Pinpoint the cell where the given text exists, returning its [x, y] midpoint coordinate. 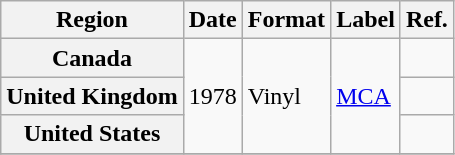
United States [92, 134]
United Kingdom [92, 96]
Vinyl [286, 96]
1978 [212, 96]
Canada [92, 58]
Label [366, 20]
Format [286, 20]
Date [212, 20]
Region [92, 20]
MCA [366, 96]
Ref. [426, 20]
